Identify which cell holds the provided text, then report its [x, y] central coordinate. 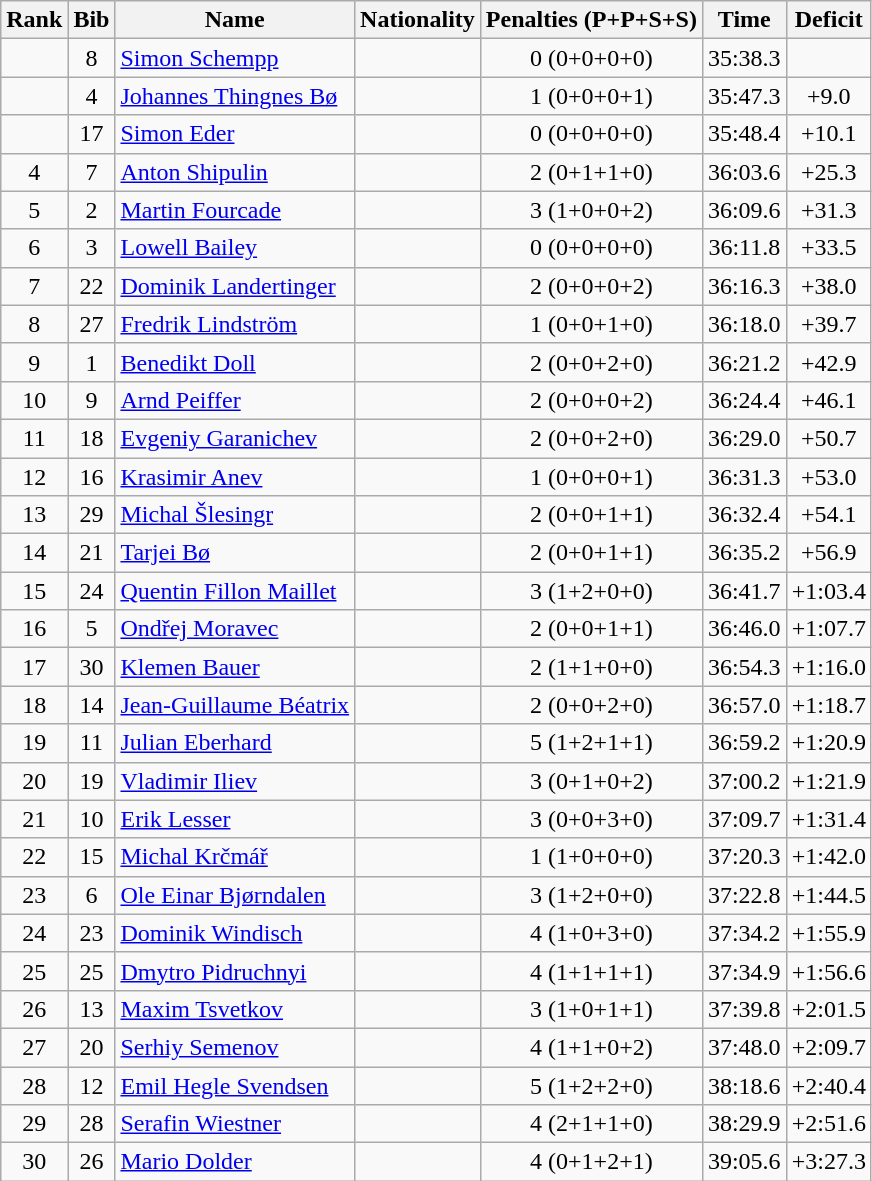
3 [92, 248]
Johannes Thingnes Bø [235, 96]
+1:16.0 [828, 667]
36:59.2 [744, 743]
36:46.0 [744, 629]
36:54.3 [744, 667]
+1:42.0 [828, 857]
36:18.0 [744, 324]
Deficit [828, 20]
1 (1+0+0+0) [591, 857]
+50.7 [828, 438]
4 (2+1+1+0) [591, 1124]
Serafin Wiestner [235, 1124]
Maxim Tsvetkov [235, 1009]
Evgeniy Garanichev [235, 438]
1 [92, 362]
+9.0 [828, 96]
+1:56.6 [828, 971]
+1:21.9 [828, 781]
Tarjei Bø [235, 553]
36:21.2 [744, 362]
+1:18.7 [828, 705]
Fredrik Lindström [235, 324]
5 (1+2+2+0) [591, 1085]
37:00.2 [744, 781]
Ole Einar Bjørndalen [235, 895]
4 (1+1+0+2) [591, 1047]
4 (1+0+3+0) [591, 933]
Michal Šlesingr [235, 515]
Dominik Windisch [235, 933]
Mario Dolder [235, 1162]
4 (1+1+1+1) [591, 971]
+54.1 [828, 515]
37:34.9 [744, 971]
35:48.4 [744, 134]
+3:27.3 [828, 1162]
+56.9 [828, 553]
37:48.0 [744, 1047]
37:22.8 [744, 895]
37:34.2 [744, 933]
+1:20.9 [828, 743]
5 (1+2+1+1) [591, 743]
1 (0+0+1+0) [591, 324]
Quentin Fillon Maillet [235, 591]
+1:07.7 [828, 629]
Lowell Bailey [235, 248]
2 (1+1+0+0) [591, 667]
36:11.8 [744, 248]
Emil Hegle Svendsen [235, 1085]
+25.3 [828, 172]
37:20.3 [744, 857]
Nationality [418, 20]
Dominik Landertinger [235, 286]
Dmytro Pidruchnyi [235, 971]
36:29.0 [744, 438]
3 (1+0+1+1) [591, 1009]
3 (1+0+0+2) [591, 210]
Erik Lesser [235, 819]
2 (0+1+1+0) [591, 172]
+1:31.4 [828, 819]
+1:44.5 [828, 895]
+2:01.5 [828, 1009]
36:41.7 [744, 591]
4 (0+1+2+1) [591, 1162]
+2:09.7 [828, 1047]
Benedikt Doll [235, 362]
36:03.6 [744, 172]
37:09.7 [744, 819]
+42.9 [828, 362]
Arnd Peiffer [235, 400]
36:32.4 [744, 515]
Martin Fourcade [235, 210]
35:38.3 [744, 58]
+2:51.6 [828, 1124]
+53.0 [828, 477]
2 [92, 210]
Vladimir Iliev [235, 781]
Ondřej Moravec [235, 629]
Name [235, 20]
38:29.9 [744, 1124]
Julian Eberhard [235, 743]
36:09.6 [744, 210]
3 (0+0+3+0) [591, 819]
Simon Schempp [235, 58]
Anton Shipulin [235, 172]
Krasimir Anev [235, 477]
Penalties (P+P+S+S) [591, 20]
Bib [92, 20]
+2:40.4 [828, 1085]
+39.7 [828, 324]
36:57.0 [744, 705]
37:39.8 [744, 1009]
Michal Krčmář [235, 857]
+31.3 [828, 210]
36:31.3 [744, 477]
Serhiy Semenov [235, 1047]
Jean-Guillaume Béatrix [235, 705]
+33.5 [828, 248]
36:16.3 [744, 286]
Rank [34, 20]
+46.1 [828, 400]
38:18.6 [744, 1085]
36:35.2 [744, 553]
Simon Eder [235, 134]
36:24.4 [744, 400]
Klemen Bauer [235, 667]
+10.1 [828, 134]
35:47.3 [744, 96]
3 (0+1+0+2) [591, 781]
+1:03.4 [828, 591]
+38.0 [828, 286]
+1:55.9 [828, 933]
Time [744, 20]
39:05.6 [744, 1162]
